Find where the given text appears and provide that cell's center as [X, Y] coordinate. 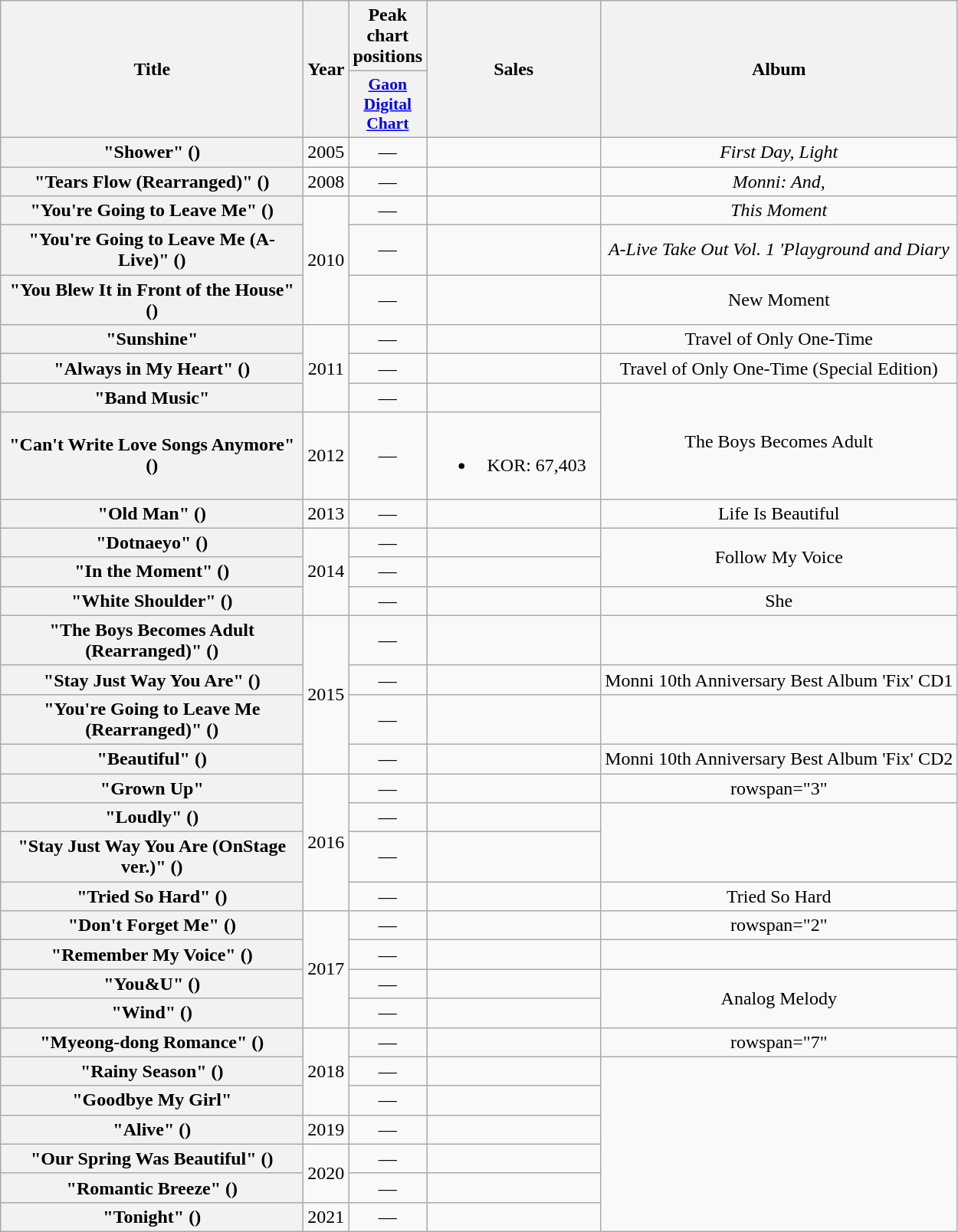
New Moment [779, 300]
"Can't Write Love Songs Anymore" () [152, 455]
Monni 10th Anniversary Best Album 'Fix' CD2 [779, 759]
2012 [326, 455]
The Boys Becomes Adult [779, 441]
"Stay Just Way You Are" () [152, 680]
Peak chart positions [388, 36]
Tried So Hard [779, 896]
"Stay Just Way You Are (OnStage ver.)" () [152, 857]
"Don't Forget Me" () [152, 926]
Travel of Only One-Time [779, 339]
"You're Going to Leave Me" () [152, 211]
"Band Music" [152, 398]
2011 [326, 369]
"Alive" () [152, 1129]
A-Live Take Out Vol. 1 'Playground and Diary [779, 250]
2018 [326, 1071]
"Tried So Hard" () [152, 896]
"Remember My Voice" () [152, 955]
She [779, 601]
"The Boys Becomes Adult (Rearranged)" () [152, 641]
2019 [326, 1129]
2008 [326, 182]
2017 [326, 969]
2015 [326, 694]
"Romantic Breeze" () [152, 1188]
Life Is Beautiful [779, 513]
Monni: And, [779, 182]
Analog Melody [779, 998]
"Tears Flow (Rearranged)" () [152, 182]
"You're Going to Leave Me (Rearranged)" () [152, 719]
Follow My Voice [779, 557]
"White Shoulder" () [152, 601]
Gaon Digital Chart [388, 104]
"Myeong-dong Romance" () [152, 1042]
"Dotnaeyo" () [152, 542]
"Grown Up" [152, 788]
"Sunshine" [152, 339]
"Always in My Heart" () [152, 369]
Title [152, 69]
"You Blew It in Front of the House" () [152, 300]
"In the Moment" () [152, 572]
Travel of Only One-Time (Special Edition) [779, 369]
rowspan="7" [779, 1042]
"You're Going to Leave Me (A-Live)" () [152, 250]
rowspan="2" [779, 926]
2020 [326, 1173]
"You&U" () [152, 984]
"Goodbye My Girl" [152, 1100]
"Beautiful" () [152, 759]
First Day, Light [779, 152]
"Loudly" () [152, 818]
2010 [326, 260]
Sales [513, 69]
"Shower" () [152, 152]
"Rainy Season" () [152, 1071]
KOR: 67,403 [513, 455]
"Wind" () [152, 1013]
2016 [326, 843]
Monni 10th Anniversary Best Album 'Fix' CD1 [779, 680]
2005 [326, 152]
Year [326, 69]
This Moment [779, 211]
Album [779, 69]
2021 [326, 1217]
rowspan="3" [779, 788]
"Tonight" () [152, 1217]
"Old Man" () [152, 513]
"Our Spring Was Beautiful" () [152, 1158]
2014 [326, 572]
2013 [326, 513]
